Return [X, Y] of the center of cell containing provided text 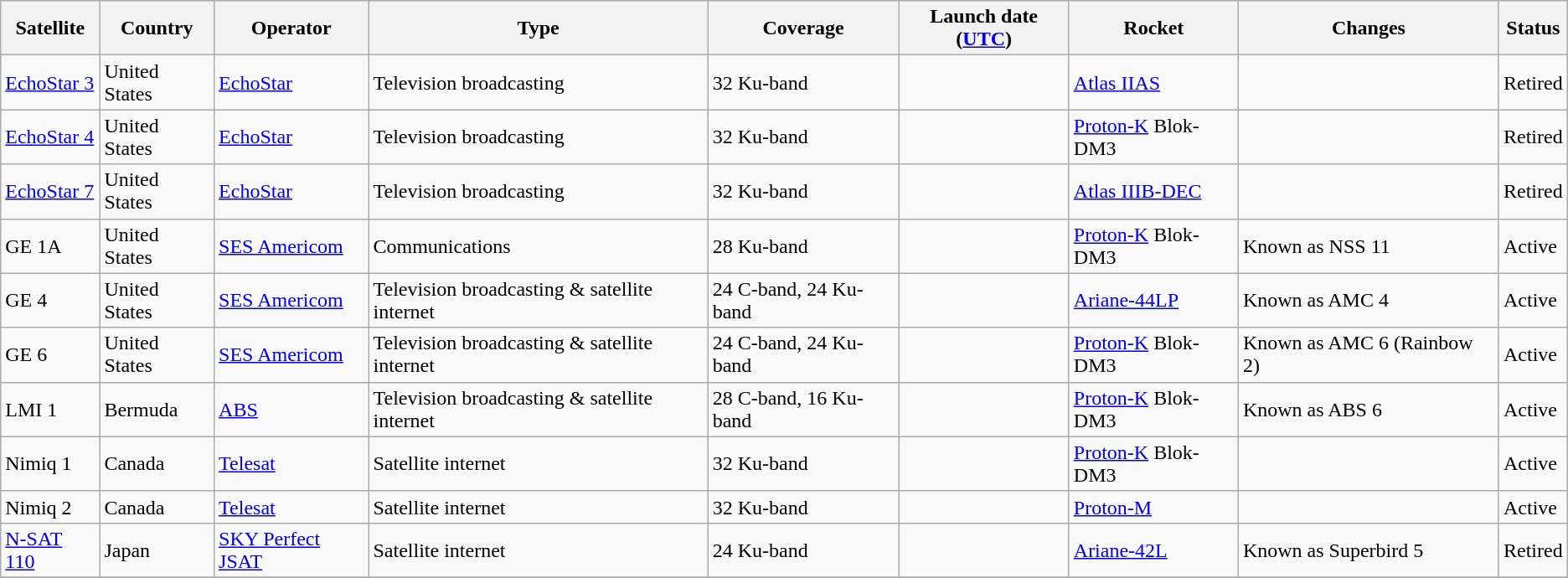
Type [538, 28]
Operator [291, 28]
Changes [1369, 28]
Known as Superbird 5 [1369, 550]
Proton-M [1153, 507]
EchoStar 7 [50, 191]
GE 1A [50, 246]
Known as AMC 4 [1369, 300]
SKY Perfect JSAT [291, 550]
GE 6 [50, 355]
Atlas IIAS [1153, 82]
GE 4 [50, 300]
Japan [157, 550]
28 Ku-band [803, 246]
Satellite [50, 28]
Nimiq 1 [50, 464]
Communications [538, 246]
N-SAT 110 [50, 550]
Known as AMC 6 (Rainbow 2) [1369, 355]
Known as ABS 6 [1369, 409]
Known as NSS 11 [1369, 246]
Launch date (UTC) [983, 28]
28 C-band, 16 Ku-band [803, 409]
EchoStar 4 [50, 137]
Country [157, 28]
ABS [291, 409]
Status [1533, 28]
EchoStar 3 [50, 82]
Nimiq 2 [50, 507]
Ariane-42L [1153, 550]
Ariane-44LP [1153, 300]
LMI 1 [50, 409]
24 Ku-band [803, 550]
Rocket [1153, 28]
Coverage [803, 28]
Bermuda [157, 409]
Atlas IIIB-DEC [1153, 191]
